Search for the cell housing the specified text and yield its [x, y] center coordinate. 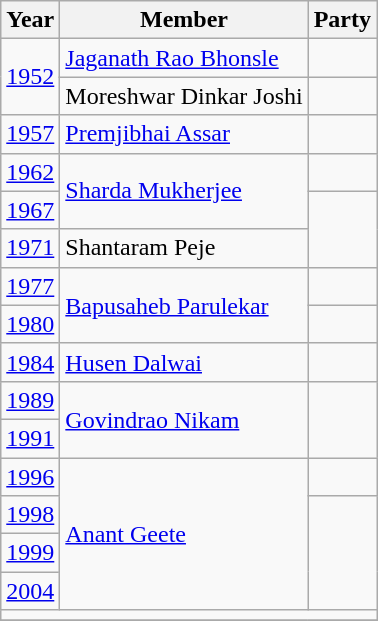
1980 [30, 324]
1957 [30, 134]
1996 [30, 477]
1999 [30, 553]
1984 [30, 362]
Premjibhai Assar [184, 134]
1991 [30, 438]
Husen Dalwai [184, 362]
Shantaram Peje [184, 248]
Year [30, 20]
1989 [30, 400]
Govindrao Nikam [184, 419]
1952 [30, 77]
1998 [30, 515]
2004 [30, 591]
Party [342, 20]
1977 [30, 286]
Bapusaheb Parulekar [184, 305]
Anant Geete [184, 534]
1967 [30, 210]
1971 [30, 248]
Moreshwar Dinkar Joshi [184, 96]
Member [184, 20]
Sharda Mukherjee [184, 191]
Jaganath Rao Bhonsle [184, 58]
1962 [30, 172]
